Scan for the cell matching the given text and deliver its (x, y) coordinate at center. 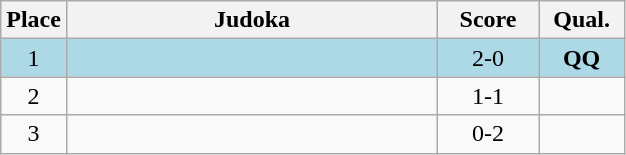
Place (34, 20)
QQ (582, 58)
Score (488, 20)
3 (34, 134)
Qual. (582, 20)
2 (34, 96)
0-2 (488, 134)
Judoka (252, 20)
1-1 (488, 96)
2-0 (488, 58)
1 (34, 58)
